Capture the cell that displays the provided text and extract its (x, y) central coordinate. 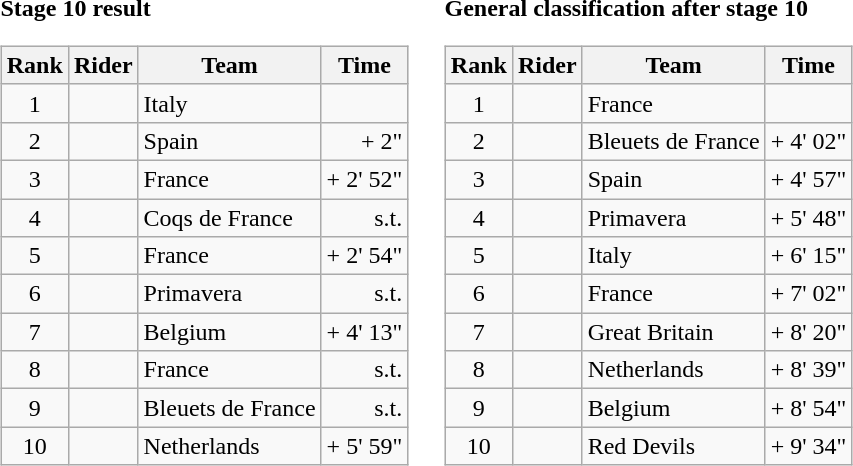
+ 9' 34" (808, 446)
+ 5' 48" (808, 217)
+ 6' 15" (808, 256)
+ 2' 52" (364, 179)
+ 5' 59" (364, 446)
+ 8' 54" (808, 408)
+ 4' 02" (808, 141)
+ 8' 20" (808, 332)
+ 2' 54" (364, 256)
+ 7' 02" (808, 294)
+ 4' 13" (364, 332)
+ 2" (364, 141)
Coqs de France (230, 217)
Red Devils (674, 446)
+ 4' 57" (808, 179)
Great Britain (674, 332)
+ 8' 39" (808, 370)
